Detect which cell encompasses the target text, then output its (X, Y) center coordinate. 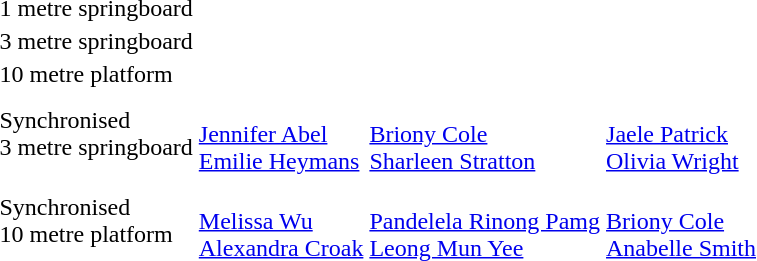
Jennifer AbelEmilie Heymans (281, 134)
Briony ColeSharleen Stratton (485, 134)
